Pinpoint the cell where the given text exists, returning its (x, y) midpoint coordinate. 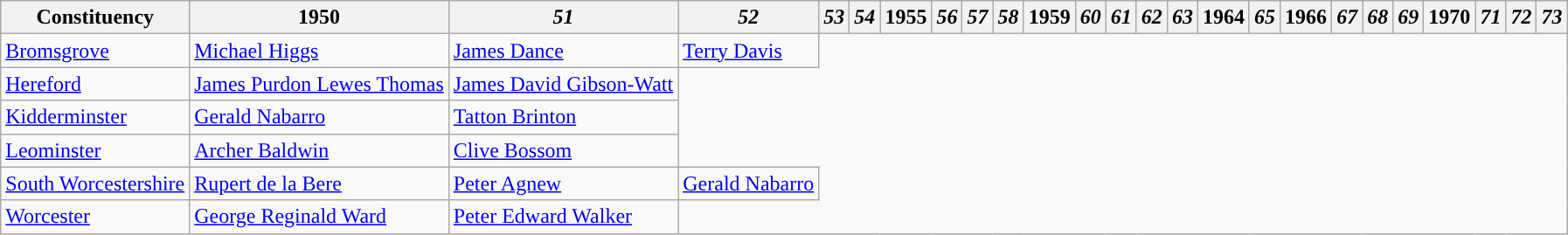
56 (947, 17)
1950 (320, 17)
57 (977, 17)
Constituency (95, 17)
Kidderminster (95, 117)
65 (1264, 17)
63 (1182, 17)
James Purdon Lewes Thomas (320, 84)
James David Gibson-Watt (563, 84)
Worcester (95, 217)
Archer Baldwin (320, 150)
52 (748, 17)
71 (1491, 17)
Michael Higgs (320, 51)
1959 (1049, 17)
60 (1091, 17)
1964 (1224, 17)
72 (1521, 17)
69 (1409, 17)
58 (1009, 17)
George Reginald Ward (320, 217)
Peter Edward Walker (563, 217)
54 (865, 17)
James Dance (563, 51)
62 (1152, 17)
Peter Agnew (563, 183)
Tatton Brinton (563, 117)
68 (1377, 17)
Leominster (95, 150)
Hereford (95, 84)
South Worcestershire (95, 183)
73 (1552, 17)
1970 (1449, 17)
Clive Bossom (563, 150)
51 (563, 17)
Bromsgrove (95, 51)
1966 (1306, 17)
61 (1120, 17)
67 (1348, 17)
Terry Davis (748, 51)
53 (834, 17)
1955 (905, 17)
Rupert de la Bere (320, 183)
